Extract the (X, Y) coordinate from the center of the cell holding the provided text.  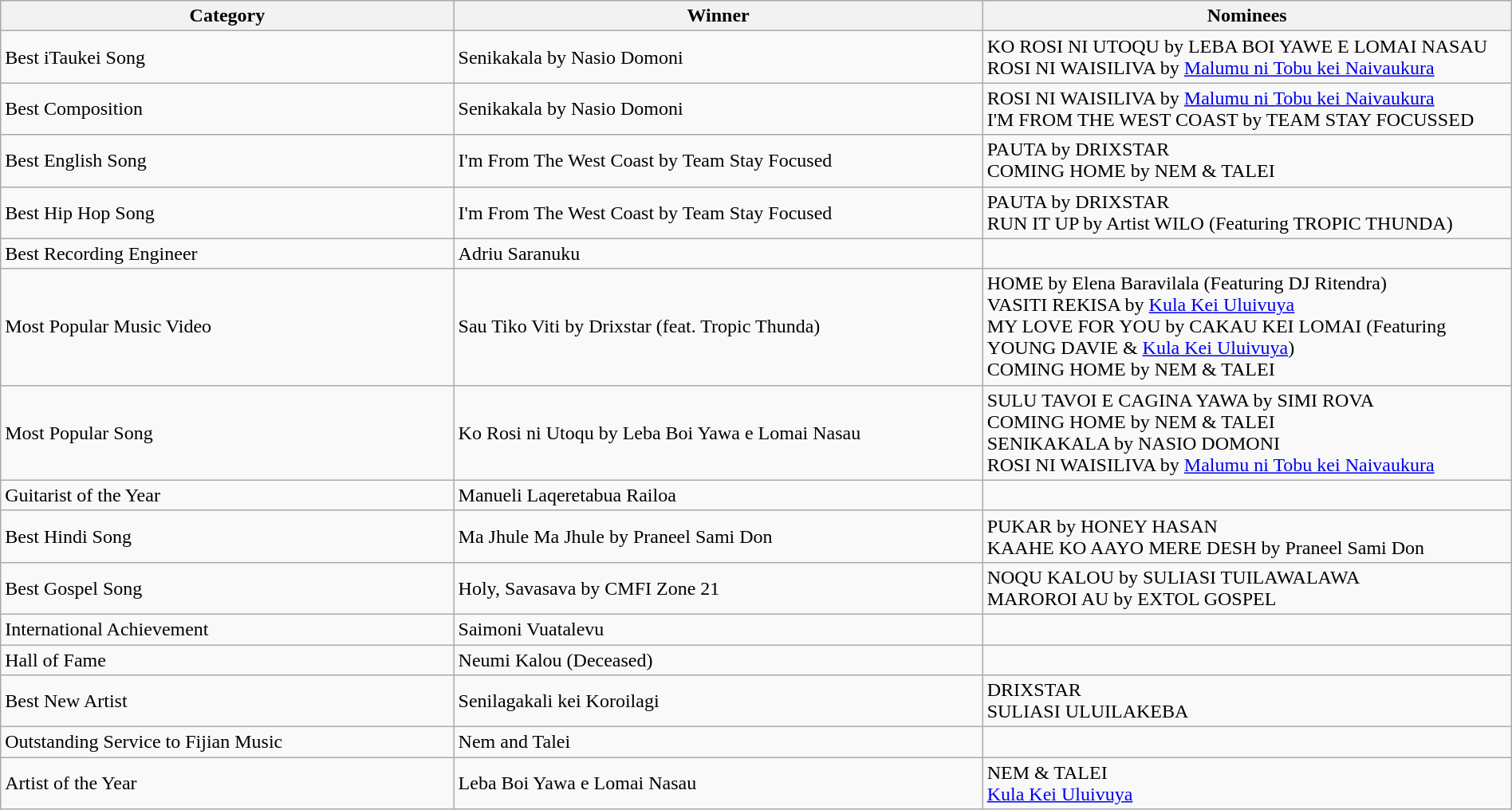
Manueli Laqeretabua Railoa (718, 495)
Hall of Fame (227, 659)
ROSI NI WAISILIVA by Malumu ni Tobu kei Naivaukura I'M FROM THE WEST COAST by TEAM STAY FOCUSSED (1247, 108)
PUKAR by HONEY HASAN KAAHE KO AAYO MERE DESH by Praneel Sami Don (1247, 536)
Adriu Saranuku (718, 254)
Category (227, 16)
Best Hindi Song (227, 536)
Sau Tiko Viti by Drixstar (feat. Tropic Thunda) (718, 327)
Best Gospel Song (227, 588)
Guitarist of the Year (227, 495)
Ko Rosi ni Utoqu by Leba Boi Yawa e Lomai Nasau (718, 432)
Best Composition (227, 108)
Best Hip Hop Song (227, 212)
NEM & TALEI Kula Kei Uluivuya (1247, 783)
KO ROSI NI UTOQU by LEBA BOI YAWE E LOMAI NASAU ROSI NI WAISILIVA by Malumu ni Tobu kei Naivaukura (1247, 57)
SULU TAVOI E CAGINA YAWA by SIMI ROVA COMING HOME by NEM & TALEI SENIKAKALA by NASIO DOMONI ROSI NI WAISILIVA by Malumu ni Tobu kei Naivaukura (1247, 432)
International Achievement (227, 629)
Best Recording Engineer (227, 254)
Nem and Talei (718, 742)
PAUTA by DRIXSTAR RUN IT UP by Artist WILO (Featuring TROPIC THUNDA) (1247, 212)
Most Popular Music Video (227, 327)
Best English Song (227, 161)
Best New Artist (227, 702)
Senilagakali kei Koroilagi (718, 702)
Holy, Savasava by CMFI Zone 21 (718, 588)
Best iTaukei Song (227, 57)
Winner (718, 16)
Leba Boi Yawa e Lomai Nasau (718, 783)
Artist of the Year (227, 783)
PAUTA by DRIXSTAR COMING HOME by NEM & TALEI (1247, 161)
Neumi Kalou (Deceased) (718, 659)
Ma Jhule Ma Jhule by Praneel Sami Don (718, 536)
NOQU KALOU by SULIASI TUILAWALAWA MAROROI AU by EXTOL GOSPEL (1247, 588)
Outstanding Service to Fijian Music (227, 742)
DRIXSTAR SULIASI ULUILAKEBA (1247, 702)
Most Popular Song (227, 432)
Saimoni Vuatalevu (718, 629)
Nominees (1247, 16)
